Find where the given text appears and provide that cell's center as [x, y] coordinate. 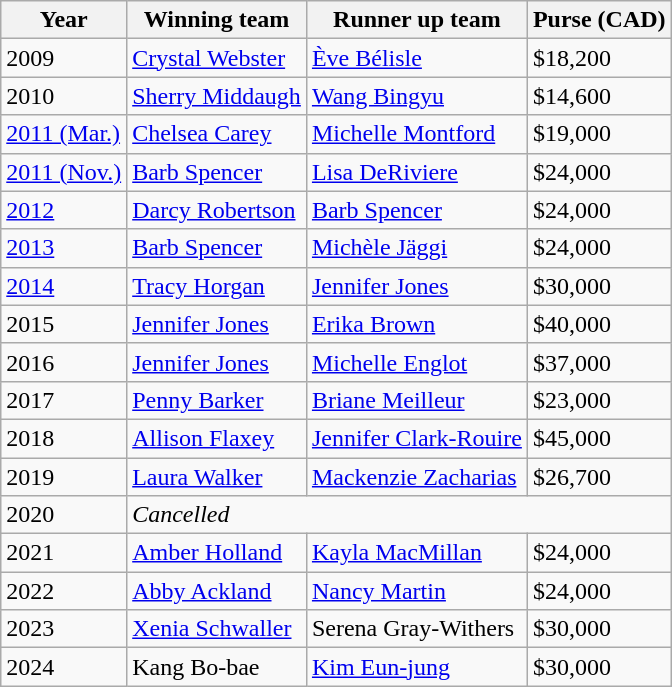
Amber Holland [217, 553]
Kang Bo-bae [217, 667]
$18,200 [599, 58]
$19,000 [599, 134]
Penny Barker [217, 400]
Mackenzie Zacharias [416, 477]
$40,000 [599, 324]
Darcy Robertson [217, 210]
Jennifer Clark-Rouire [416, 438]
Year [64, 20]
Chelsea Carey [217, 134]
Kayla MacMillan [416, 553]
2012 [64, 210]
$23,000 [599, 400]
Crystal Webster [217, 58]
2020 [64, 515]
Laura Walker [217, 477]
Erika Brown [416, 324]
Lisa DeRiviere [416, 172]
Tracy Horgan [217, 286]
Ève Bélisle [416, 58]
Wang Bingyu [416, 96]
2021 [64, 553]
2022 [64, 591]
Michelle Englot [416, 362]
Allison Flaxey [217, 438]
Cancelled [399, 515]
$37,000 [599, 362]
2017 [64, 400]
2011 (Nov.) [64, 172]
2019 [64, 477]
2014 [64, 286]
Purse (CAD) [599, 20]
$26,700 [599, 477]
Briane Meilleur [416, 400]
Runner up team [416, 20]
Kim Eun-jung [416, 667]
2018 [64, 438]
2015 [64, 324]
2024 [64, 667]
Michelle Montford [416, 134]
2013 [64, 248]
2023 [64, 629]
Sherry Middaugh [217, 96]
$45,000 [599, 438]
2011 (Mar.) [64, 134]
Winning team [217, 20]
$14,600 [599, 96]
2009 [64, 58]
Michèle Jäggi [416, 248]
Nancy Martin [416, 591]
Abby Ackland [217, 591]
Xenia Schwaller [217, 629]
2016 [64, 362]
Serena Gray-Withers [416, 629]
2010 [64, 96]
